From the cell containing the given text, extract its center point as (X, Y) coordinate. 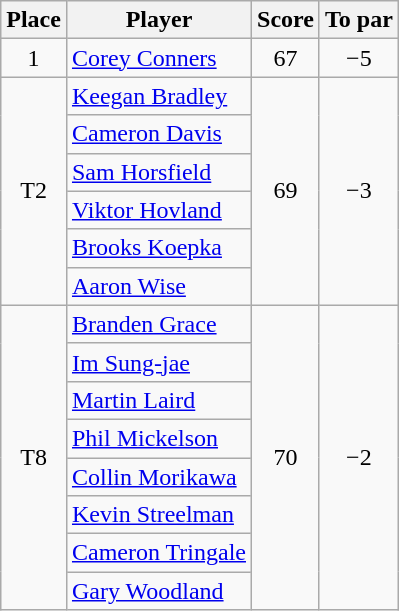
−2 (358, 457)
To par (358, 20)
Branden Grace (158, 324)
−5 (358, 58)
Corey Conners (158, 58)
−3 (358, 191)
Sam Horsfield (158, 172)
70 (286, 457)
Keegan Bradley (158, 96)
69 (286, 191)
Collin Morikawa (158, 477)
Viktor Hovland (158, 210)
T2 (34, 191)
Cameron Tringale (158, 553)
Im Sung-jae (158, 362)
1 (34, 58)
Score (286, 20)
Aaron Wise (158, 286)
T8 (34, 457)
67 (286, 58)
Player (158, 20)
Phil Mickelson (158, 438)
Place (34, 20)
Kevin Streelman (158, 515)
Brooks Koepka (158, 248)
Martin Laird (158, 400)
Cameron Davis (158, 134)
Gary Woodland (158, 591)
